Search for the cell housing the specified text and yield its [X, Y] center coordinate. 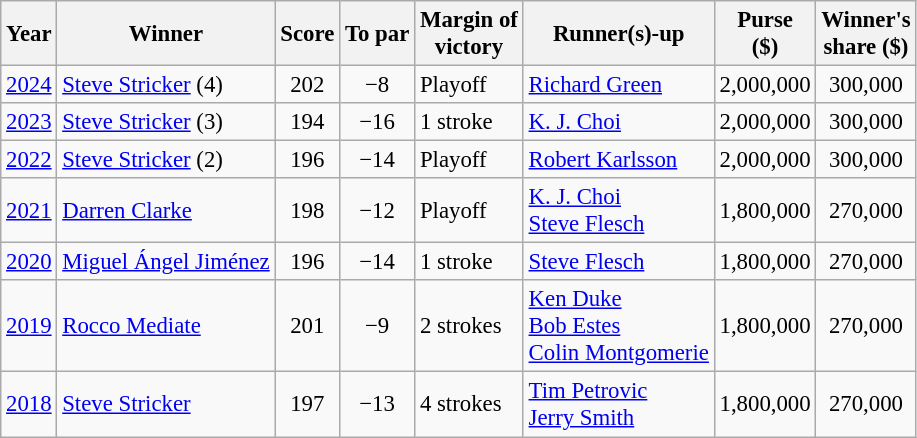
−8 [378, 85]
Tim Petrovic Jerry Smith [618, 404]
Richard Green [618, 85]
K. J. Choi Steve Flesch [618, 210]
2022 [29, 160]
Winner [166, 34]
2019 [29, 326]
2018 [29, 404]
To par [378, 34]
−9 [378, 326]
2020 [29, 262]
2024 [29, 85]
−16 [378, 122]
197 [308, 404]
201 [308, 326]
2 strokes [470, 326]
Year [29, 34]
Purse($) [765, 34]
Ken Duke Bob Estes Colin Montgomerie [618, 326]
Steve Flesch [618, 262]
Robert Karlsson [618, 160]
−12 [378, 210]
Steve Stricker (3) [166, 122]
Winner'sshare ($) [866, 34]
Darren Clarke [166, 210]
Margin ofvictory [470, 34]
2023 [29, 122]
K. J. Choi [618, 122]
−13 [378, 404]
Rocco Mediate [166, 326]
4 strokes [470, 404]
Steve Stricker [166, 404]
198 [308, 210]
194 [308, 122]
2021 [29, 210]
202 [308, 85]
Steve Stricker (4) [166, 85]
Runner(s)-up [618, 34]
Steve Stricker (2) [166, 160]
Miguel Ángel Jiménez [166, 262]
Score [308, 34]
